Locate the cell with the specified text and output its (x, y) center coordinate. 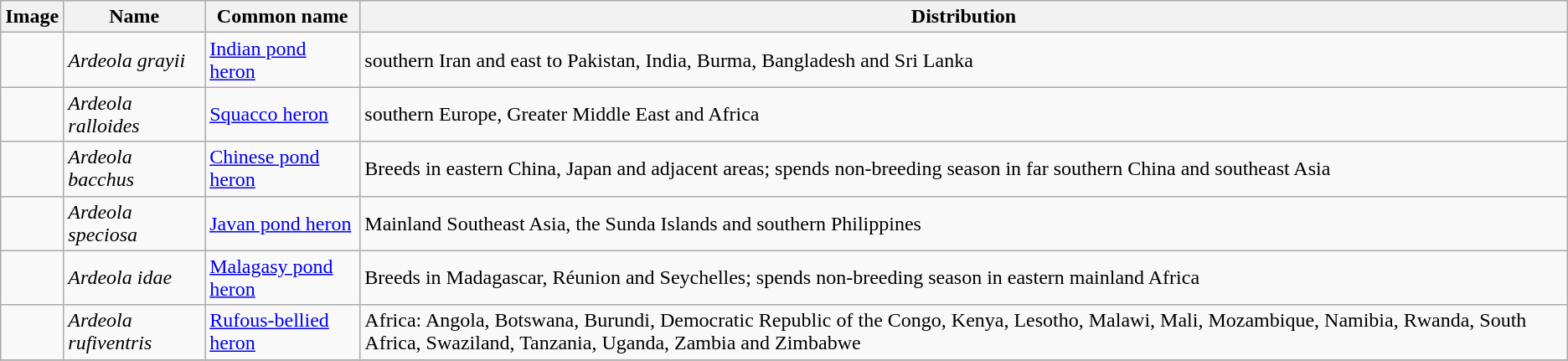
Ardeola idae (134, 278)
Mainland Southeast Asia, the Sunda Islands and southern Philippines (963, 223)
Image (32, 17)
Distribution (963, 17)
Ardeola speciosa (134, 223)
Name (134, 17)
Ardeola ralloides (134, 114)
Ardeola bacchus (134, 169)
Breeds in eastern China, Japan and adjacent areas; spends non-breeding season in far southern China and southeast Asia (963, 169)
Ardeola rufiventris (134, 332)
Squacco heron (283, 114)
southern Iran and east to Pakistan, India, Burma, Bangladesh and Sri Lanka (963, 60)
Chinese pond heron (283, 169)
Javan pond heron (283, 223)
southern Europe, Greater Middle East and Africa (963, 114)
Rufous-bellied heron (283, 332)
Indian pond heron (283, 60)
Breeds in Madagascar, Réunion and Seychelles; spends non-breeding season in eastern mainland Africa (963, 278)
Ardeola grayii (134, 60)
Malagasy pond heron (283, 278)
Common name (283, 17)
